For the text-containing cell, return its midpoint in [x, y] coordinate format. 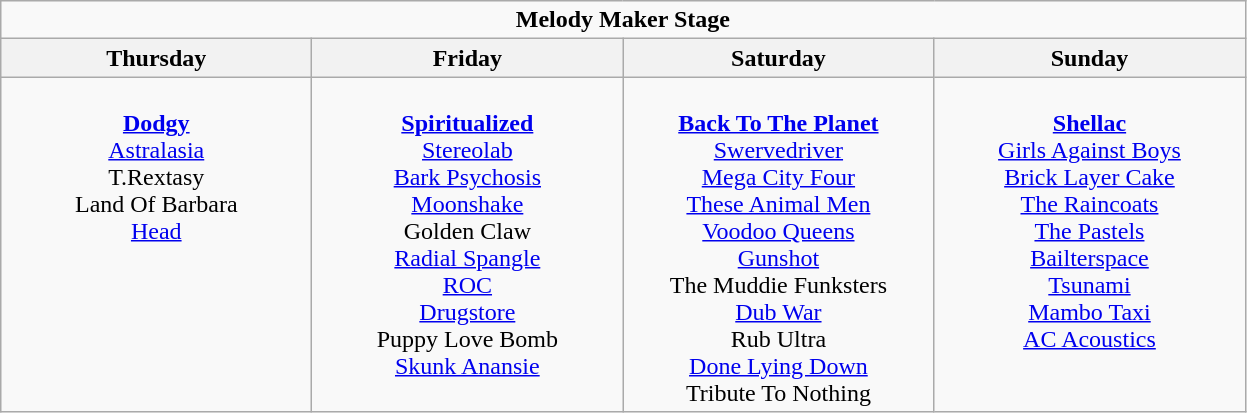
Sunday [1090, 58]
Melody Maker Stage [623, 20]
Shellac Girls Against Boys Brick Layer Cake The Raincoats The Pastels Bailterspace Tsunami Mambo Taxi AC Acoustics [1090, 244]
Spiritualized Stereolab Bark Psychosis Moonshake Golden Claw Radial Spangle ROC Drugstore Puppy Love Bomb Skunk Anansie [468, 244]
Dodgy AstralasiaT.Rextasy Land Of Barbara Head [156, 244]
Friday [468, 58]
Thursday [156, 58]
Saturday [778, 58]
